From the cell containing the given text, extract its center point as [X, Y] coordinate. 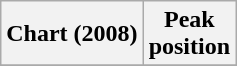
Chart (2008) [72, 34]
Peakposition [189, 34]
